For the text-containing cell, return its midpoint in [x, y] coordinate format. 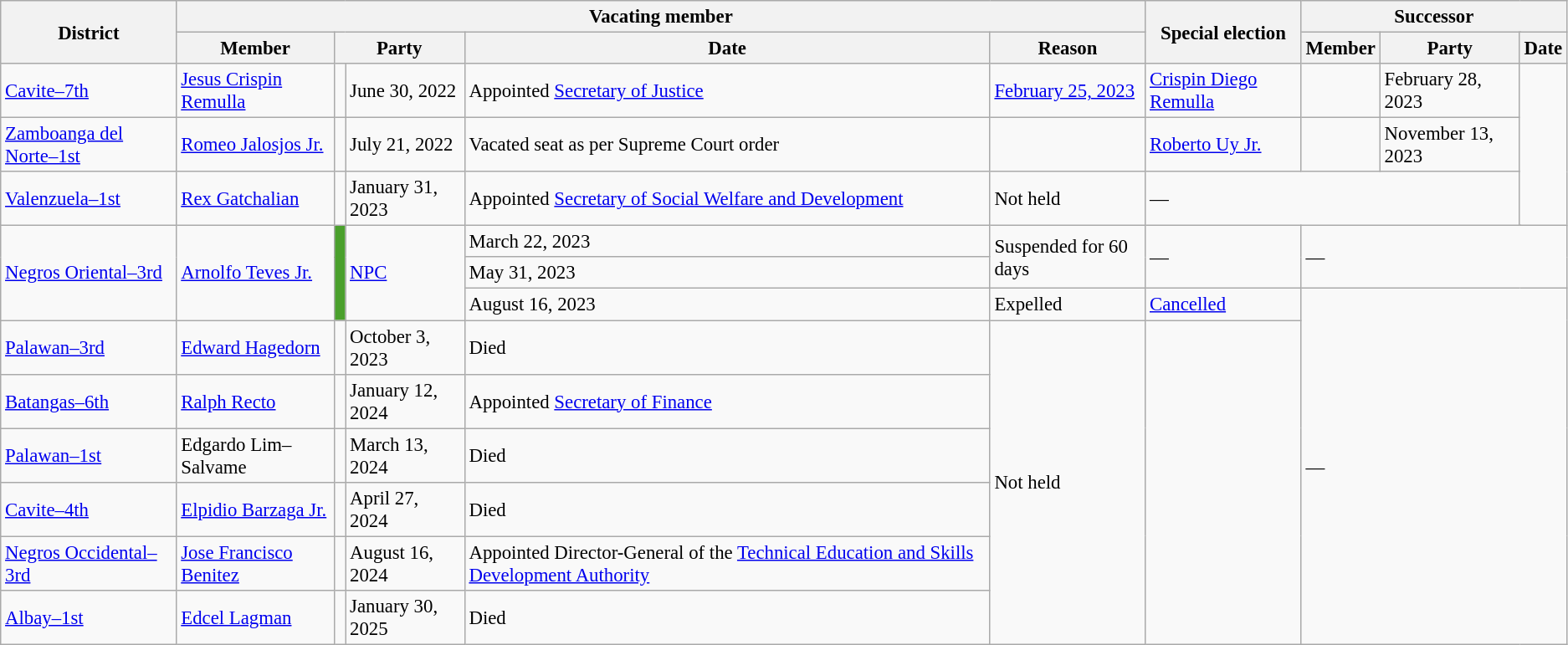
Appointed Secretary of Justice [727, 90]
Jose Francisco Benitez [255, 564]
Successor [1434, 17]
Zamboanga del Norte–1st [89, 146]
July 21, 2022 [405, 146]
Arnolfo Teves Jr. [255, 273]
Cavite–7th [89, 90]
Romeo Jalosjos Jr. [255, 146]
Albay–1st [89, 617]
Negros Occidental–3rd [89, 564]
June 30, 2022 [405, 90]
Edcel Lagman [255, 617]
October 3, 2023 [405, 348]
February 28, 2023 [1449, 90]
Negros Oriental–3rd [89, 273]
Expelled [1068, 305]
Roberto Uy Jr. [1223, 146]
Cavite–4th [89, 509]
Ralph Recto [255, 402]
Batangas–6th [89, 402]
District [89, 32]
Rex Gatchalian [255, 199]
January 31, 2023 [405, 199]
Cancelled [1223, 305]
May 31, 2023 [727, 274]
Palawan–3rd [89, 348]
Edward Hagedorn [255, 348]
August 16, 2024 [405, 564]
January 12, 2024 [405, 402]
Valenzuela–1st [89, 199]
Palawan–1st [89, 455]
Reason [1068, 49]
March 22, 2023 [727, 242]
Appointed Director-General of the Technical Education and Skills Development Authority [727, 564]
Jesus Crispin Remulla [255, 90]
August 16, 2023 [727, 305]
November 13, 2023 [1449, 146]
Special election [1223, 32]
Appointed Secretary of Finance [727, 402]
NPC [405, 273]
Vacating member [661, 17]
Suspended for 60 days [1068, 258]
Crispin Diego Remulla [1223, 90]
Appointed Secretary of Social Welfare and Development [727, 199]
March 13, 2024 [405, 455]
Elpidio Barzaga Jr. [255, 509]
Vacated seat as per Supreme Court order [727, 146]
Edgardo Lim–Salvame [255, 455]
January 30, 2025 [405, 617]
February 25, 2023 [1068, 90]
April 27, 2024 [405, 509]
